Return the [x, y] coordinate for the center point of the cell that contains the specified text.  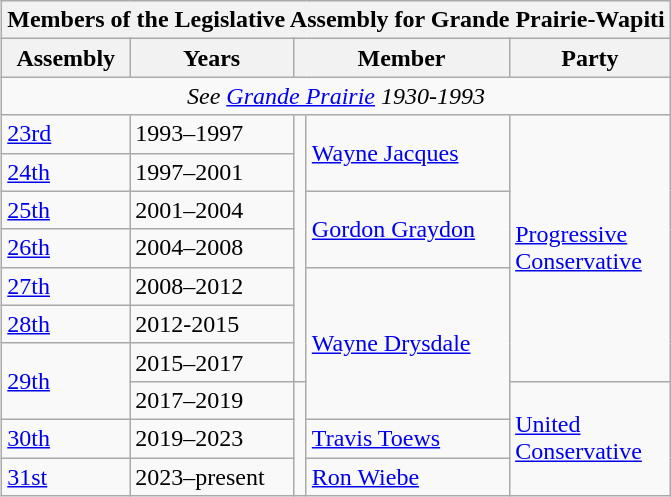
Years [212, 58]
31st [66, 477]
2012-2015 [212, 324]
See Grande Prairie 1930-1993 [336, 96]
Wayne Drysdale [408, 343]
27th [66, 286]
2019–2023 [212, 438]
23rd [66, 134]
2001–2004 [212, 210]
Members of the Legislative Assembly for Grande Prairie-Wapiti [336, 20]
1993–1997 [212, 134]
Progressive Conservative [590, 248]
UnitedConservative [590, 438]
2004–2008 [212, 248]
2023–present [212, 477]
Travis Toews [408, 438]
29th [66, 381]
25th [66, 210]
26th [66, 248]
1997–2001 [212, 172]
2008–2012 [212, 286]
Wayne Jacques [408, 153]
Ron Wiebe [408, 477]
2017–2019 [212, 400]
Assembly [66, 58]
Gordon Graydon [408, 229]
Member [401, 58]
Party [590, 58]
30th [66, 438]
28th [66, 324]
2015–2017 [212, 362]
24th [66, 172]
